For the text-containing cell, return its midpoint in [X, Y] coordinate format. 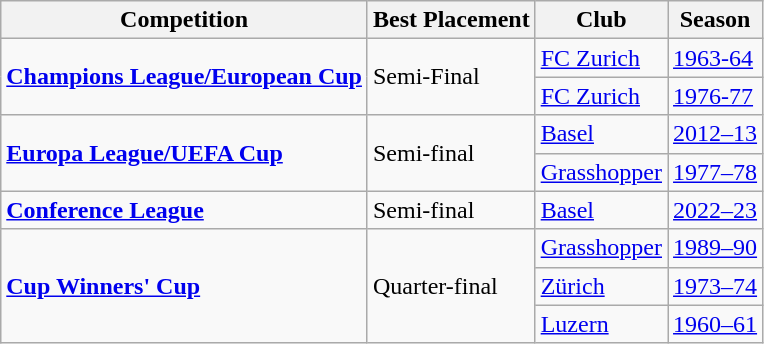
Semi-Final [451, 77]
Quarter-final [451, 286]
Season [716, 20]
Club [601, 20]
2012–13 [716, 134]
2022–23 [716, 210]
Luzern [601, 324]
1960–61 [716, 324]
Europa League/UEFA Cup [184, 153]
Competition [184, 20]
Conference League [184, 210]
Champions League/European Cup [184, 77]
Best Placement [451, 20]
1973–74 [716, 286]
Cup Winners' Cup [184, 286]
Zürich [601, 286]
1963-64 [716, 58]
1977–78 [716, 172]
1989–90 [716, 248]
1976-77 [716, 96]
